Locate the cell with the specified text and output its [X, Y] center coordinate. 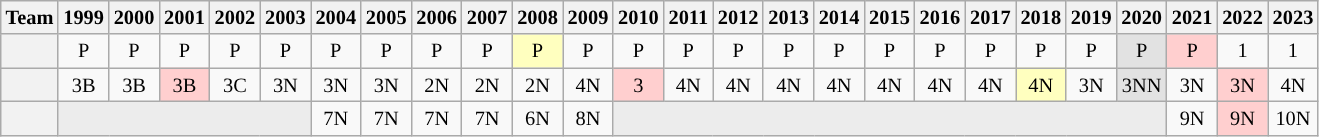
2006 [436, 17]
2010 [638, 17]
2019 [1091, 17]
3C [235, 85]
2013 [788, 17]
2015 [889, 17]
1999 [83, 17]
2023 [1293, 17]
2004 [336, 17]
2005 [386, 17]
2002 [235, 17]
6N [537, 118]
2001 [184, 17]
2011 [688, 17]
2020 [1141, 17]
2014 [839, 17]
2003 [285, 17]
8N [588, 118]
2017 [990, 17]
2012 [738, 17]
2018 [1041, 17]
2009 [588, 17]
2022 [1242, 17]
2021 [1192, 17]
Team [30, 17]
2008 [537, 17]
3NN [1141, 85]
10N [1293, 118]
2000 [134, 17]
3 [638, 85]
2007 [487, 17]
2016 [940, 17]
